Output the [X, Y] coordinate of the center of the cell containing the given text.  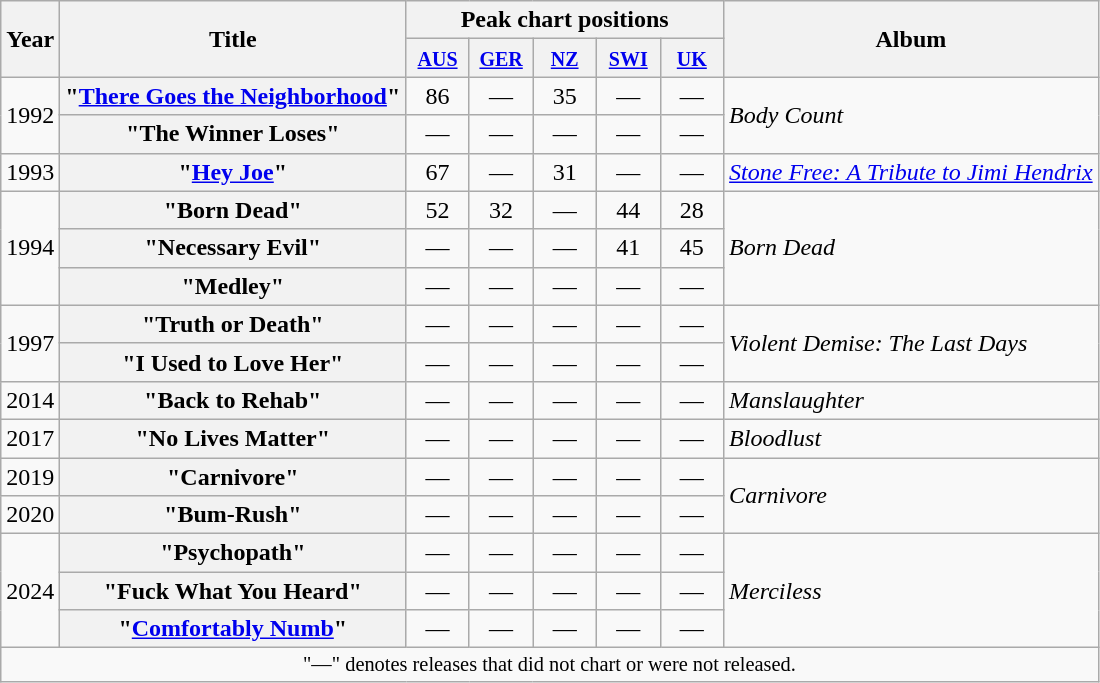
Violent Demise: The Last Days [912, 343]
"Back to Rehab" [233, 400]
"Psychopath" [233, 553]
AUS [438, 58]
2014 [30, 400]
2024 [30, 591]
1997 [30, 343]
Title [233, 39]
Body Count [912, 115]
86 [438, 96]
UK [692, 58]
32 [501, 210]
Merciless [912, 591]
Manslaughter [912, 400]
"Fuck What You Heard" [233, 591]
SWI [628, 58]
Carnivore [912, 496]
"The Winner Loses" [233, 134]
1994 [30, 248]
"No Lives Matter" [233, 438]
NZ [565, 58]
Year [30, 39]
Born Dead [912, 248]
"I Used to Love Her" [233, 362]
Stone Free: A Tribute to Jimi Hendrix [912, 172]
31 [565, 172]
"Born Dead" [233, 210]
"Carnivore" [233, 477]
44 [628, 210]
52 [438, 210]
67 [438, 172]
"—" denotes releases that did not chart or were not released. [550, 665]
Album [912, 39]
"Comfortably Numb" [233, 629]
28 [692, 210]
1992 [30, 115]
"Medley" [233, 286]
"Bum-Rush" [233, 515]
2020 [30, 515]
41 [628, 248]
45 [692, 248]
Peak chart positions [565, 20]
2019 [30, 477]
35 [565, 96]
"Hey Joe" [233, 172]
"Truth or Death" [233, 324]
"There Goes the Neighborhood" [233, 96]
1993 [30, 172]
"Necessary Evil" [233, 248]
2017 [30, 438]
Bloodlust [912, 438]
GER [501, 58]
